Pinpoint the cell where the given text exists, returning its (x, y) midpoint coordinate. 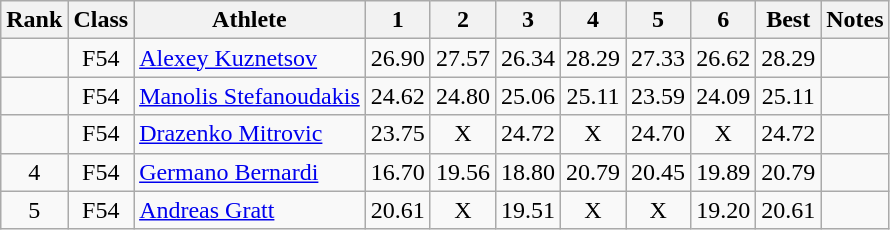
2 (462, 20)
1 (398, 20)
19.20 (724, 210)
24.09 (724, 96)
26.90 (398, 58)
24.62 (398, 96)
23.75 (398, 134)
Best (788, 20)
23.59 (658, 96)
Class (101, 20)
Manolis Stefanoudakis (250, 96)
Germano Bernardi (250, 172)
19.89 (724, 172)
19.51 (528, 210)
24.70 (658, 134)
24.80 (462, 96)
Athlete (250, 20)
18.80 (528, 172)
16.70 (398, 172)
Notes (855, 20)
6 (724, 20)
Rank (34, 20)
3 (528, 20)
Alexey Kuznetsov (250, 58)
25.06 (528, 96)
19.56 (462, 172)
20.45 (658, 172)
Andreas Gratt (250, 210)
26.62 (724, 58)
Drazenko Mitrovic (250, 134)
27.33 (658, 58)
27.57 (462, 58)
26.34 (528, 58)
